Identify which cell holds the provided text, then report its (x, y) central coordinate. 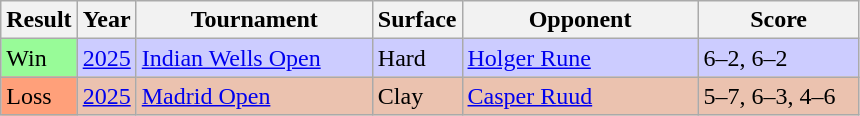
Win (39, 58)
5–7, 6–3, 4–6 (778, 96)
Tournament (254, 20)
6–2, 6–2 (778, 58)
Year (106, 20)
Holger Rune (580, 58)
Score (778, 20)
Result (39, 20)
Loss (39, 96)
Clay (417, 96)
Opponent (580, 20)
Madrid Open (254, 96)
Surface (417, 20)
Hard (417, 58)
Casper Ruud (580, 96)
Indian Wells Open (254, 58)
